Locate the cell with the specified text and output its (x, y) center coordinate. 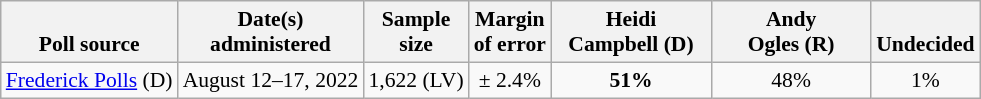
August 12–17, 2022 (271, 80)
Samplesize (416, 32)
1% (925, 80)
1,622 (LV) (416, 80)
Poll source (90, 32)
± 2.4% (510, 80)
Marginof error (510, 32)
48% (791, 80)
51% (631, 80)
Frederick Polls (D) (90, 80)
AndyOgles (R) (791, 32)
Date(s)administered (271, 32)
Undecided (925, 32)
HeidiCampbell (D) (631, 32)
